Detect which cell encompasses the target text, then output its (x, y) center coordinate. 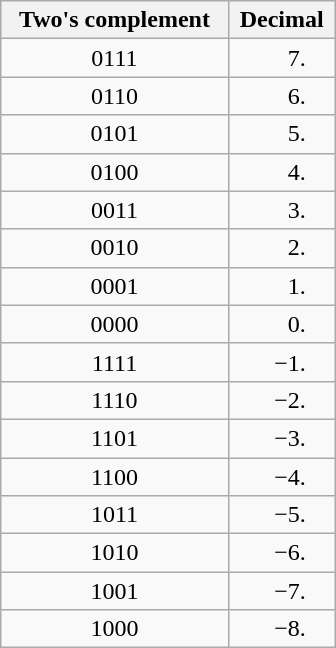
−8. (282, 629)
−3. (282, 438)
−4. (282, 477)
−2. (282, 400)
0100 (114, 172)
−7. (282, 591)
1110 (114, 400)
7. (282, 58)
0010 (114, 248)
4. (282, 172)
1001 (114, 591)
0111 (114, 58)
1010 (114, 553)
0110 (114, 96)
−1. (282, 362)
1011 (114, 515)
0001 (114, 286)
3. (282, 210)
1000 (114, 629)
0000 (114, 324)
0101 (114, 134)
1. (282, 286)
6. (282, 96)
−5. (282, 515)
1111 (114, 362)
2. (282, 248)
0. (282, 324)
5. (282, 134)
1100 (114, 477)
Decimal (282, 20)
−6. (282, 553)
0011 (114, 210)
1101 (114, 438)
Two's complement (114, 20)
